Identify which cell holds the provided text, then report its (X, Y) central coordinate. 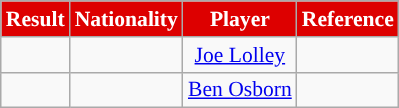
Ben Osborn (240, 90)
Nationality (126, 19)
Reference (348, 19)
Joe Lolley (240, 55)
Result (36, 19)
Player (240, 19)
